Capture the cell that displays the provided text and extract its (x, y) central coordinate. 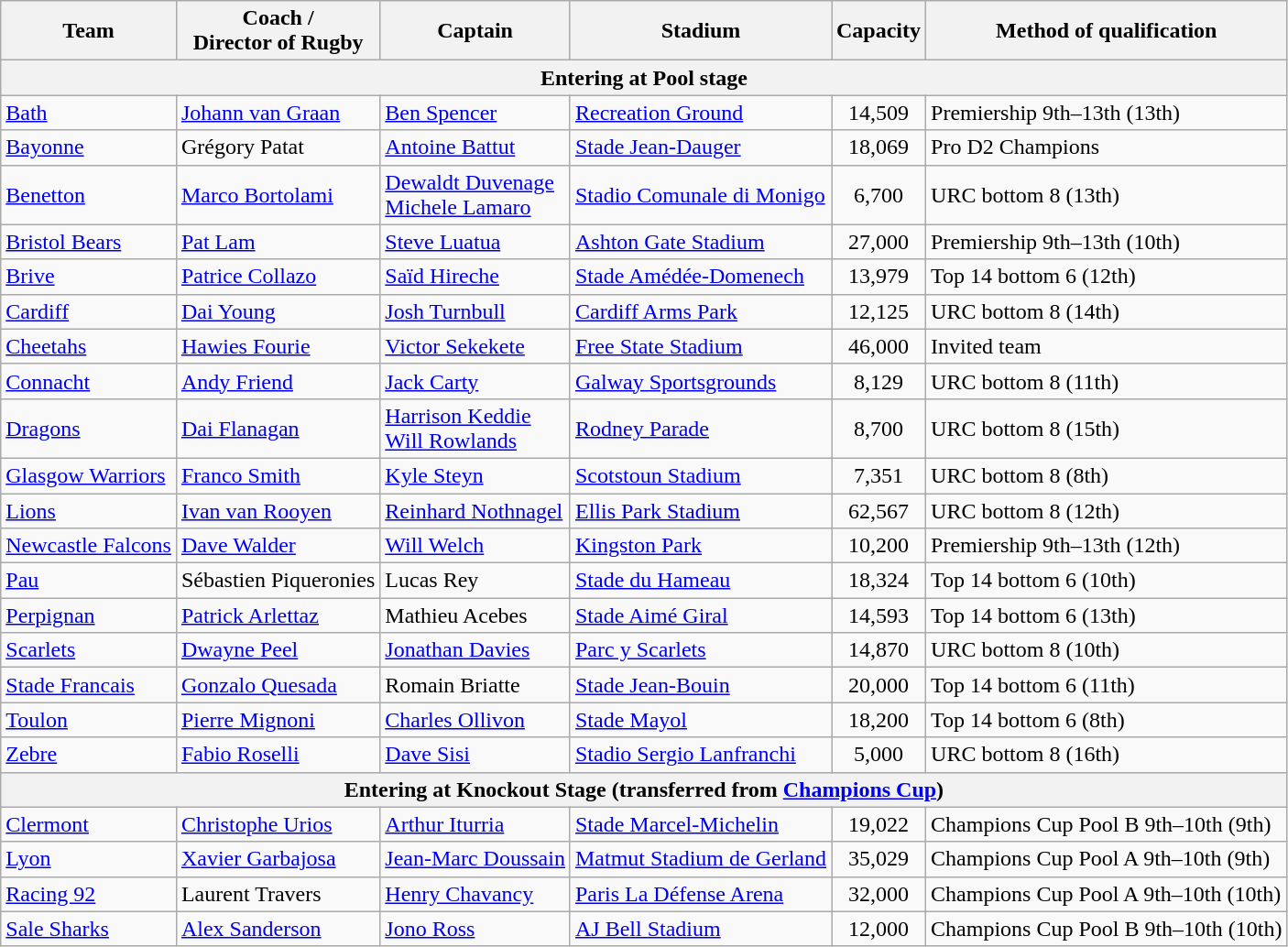
Xavier Garbajosa (278, 859)
Dewaldt Duvenage Michele Lamaro (475, 194)
Cheetahs (89, 346)
35,029 (879, 859)
URC bottom 8 (12th) (1107, 510)
Captain (475, 31)
Victor Sekekete (475, 346)
Method of qualification (1107, 31)
Stade Amédée-Domenech (700, 277)
Fabio Roselli (278, 755)
Dave Walder (278, 546)
Champions Cup Pool A 9th–10th (10th) (1107, 894)
Charles Ollivon (475, 720)
Top 14 bottom 6 (10th) (1107, 581)
Patrice Collazo (278, 277)
Entering at Knockout Stage (transferred from Champions Cup) (644, 789)
Dwayne Peel (278, 650)
Lucas Rey (475, 581)
20,000 (879, 685)
Benetton (89, 194)
Alex Sanderson (278, 929)
27,000 (879, 242)
Stade Jean-Dauger (700, 147)
Top 14 bottom 6 (8th) (1107, 720)
URC bottom 8 (15th) (1107, 429)
Mathieu Acebes (475, 615)
Parc y Scarlets (700, 650)
Connacht (89, 381)
8,129 (879, 381)
Cardiff Arms Park (700, 311)
46,000 (879, 346)
Stadio Sergio Lanfranchi (700, 755)
14,870 (879, 650)
Dragons (89, 429)
Bath (89, 113)
62,567 (879, 510)
13,979 (879, 277)
Dai Young (278, 311)
19,022 (879, 824)
Kingston Park (700, 546)
Josh Turnbull (475, 311)
Andy Friend (278, 381)
Galway Sportsgrounds (700, 381)
URC bottom 8 (16th) (1107, 755)
AJ Bell Stadium (700, 929)
Glasgow Warriors (89, 475)
Cardiff (89, 311)
Grégory Patat (278, 147)
Dai Flanagan (278, 429)
Toulon (89, 720)
Laurent Travers (278, 894)
Gonzalo Quesada (278, 685)
Lyon (89, 859)
18,200 (879, 720)
7,351 (879, 475)
Marco Bortolami (278, 194)
Stade Marcel-Michelin (700, 824)
Romain Briatte (475, 685)
Pro D2 Champions (1107, 147)
Patrick Arlettaz (278, 615)
Top 14 bottom 6 (13th) (1107, 615)
Newcastle Falcons (89, 546)
Stade Aimé Giral (700, 615)
URC bottom 8 (13th) (1107, 194)
Ben Spencer (475, 113)
Zebre (89, 755)
Lions (89, 510)
5,000 (879, 755)
Clermont (89, 824)
Dave Sisi (475, 755)
Stadium (700, 31)
18,069 (879, 147)
Arthur Iturria (475, 824)
Stadio Comunale di Monigo (700, 194)
Champions Cup Pool B 9th–10th (10th) (1107, 929)
Coach /Director of Rugby (278, 31)
URC bottom 8 (14th) (1107, 311)
Team (89, 31)
Entering at Pool stage (644, 78)
Reinhard Nothnagel (475, 510)
18,324 (879, 581)
Brive (89, 277)
Stade Mayol (700, 720)
Johann van Graan (278, 113)
Stade Jean-Bouin (700, 685)
12,000 (879, 929)
Scotstoun Stadium (700, 475)
URC bottom 8 (8th) (1107, 475)
Pat Lam (278, 242)
32,000 (879, 894)
Christophe Urios (278, 824)
URC bottom 8 (10th) (1107, 650)
Pau (89, 581)
Saïd Hireche (475, 277)
6,700 (879, 194)
Sébastien Piqueronies (278, 581)
Jonathan Davies (475, 650)
Ashton Gate Stadium (700, 242)
Capacity (879, 31)
Scarlets (89, 650)
Perpignan (89, 615)
Ivan van Rooyen (278, 510)
8,700 (879, 429)
Hawies Fourie (278, 346)
Will Welch (475, 546)
Premiership 9th–13th (13th) (1107, 113)
14,509 (879, 113)
12,125 (879, 311)
URC bottom 8 (11th) (1107, 381)
Premiership 9th–13th (12th) (1107, 546)
Recreation Ground (700, 113)
Premiership 9th–13th (10th) (1107, 242)
Racing 92 (89, 894)
Invited team (1107, 346)
Harrison Keddie Will Rowlands (475, 429)
Stade Francais (89, 685)
Rodney Parade (700, 429)
Bristol Bears (89, 242)
Top 14 bottom 6 (11th) (1107, 685)
Stade du Hameau (700, 581)
Kyle Steyn (475, 475)
Jean-Marc Doussain (475, 859)
Bayonne (89, 147)
14,593 (879, 615)
Champions Cup Pool A 9th–10th (9th) (1107, 859)
Jono Ross (475, 929)
Free State Stadium (700, 346)
Paris La Défense Arena (700, 894)
Jack Carty (475, 381)
Sale Sharks (89, 929)
Henry Chavancy (475, 894)
10,200 (879, 546)
Antoine Battut (475, 147)
Pierre Mignoni (278, 720)
Franco Smith (278, 475)
Matmut Stadium de Gerland (700, 859)
Ellis Park Stadium (700, 510)
Top 14 bottom 6 (12th) (1107, 277)
Steve Luatua (475, 242)
Champions Cup Pool B 9th–10th (9th) (1107, 824)
